From the cell containing the given text, extract its center point as [X, Y] coordinate. 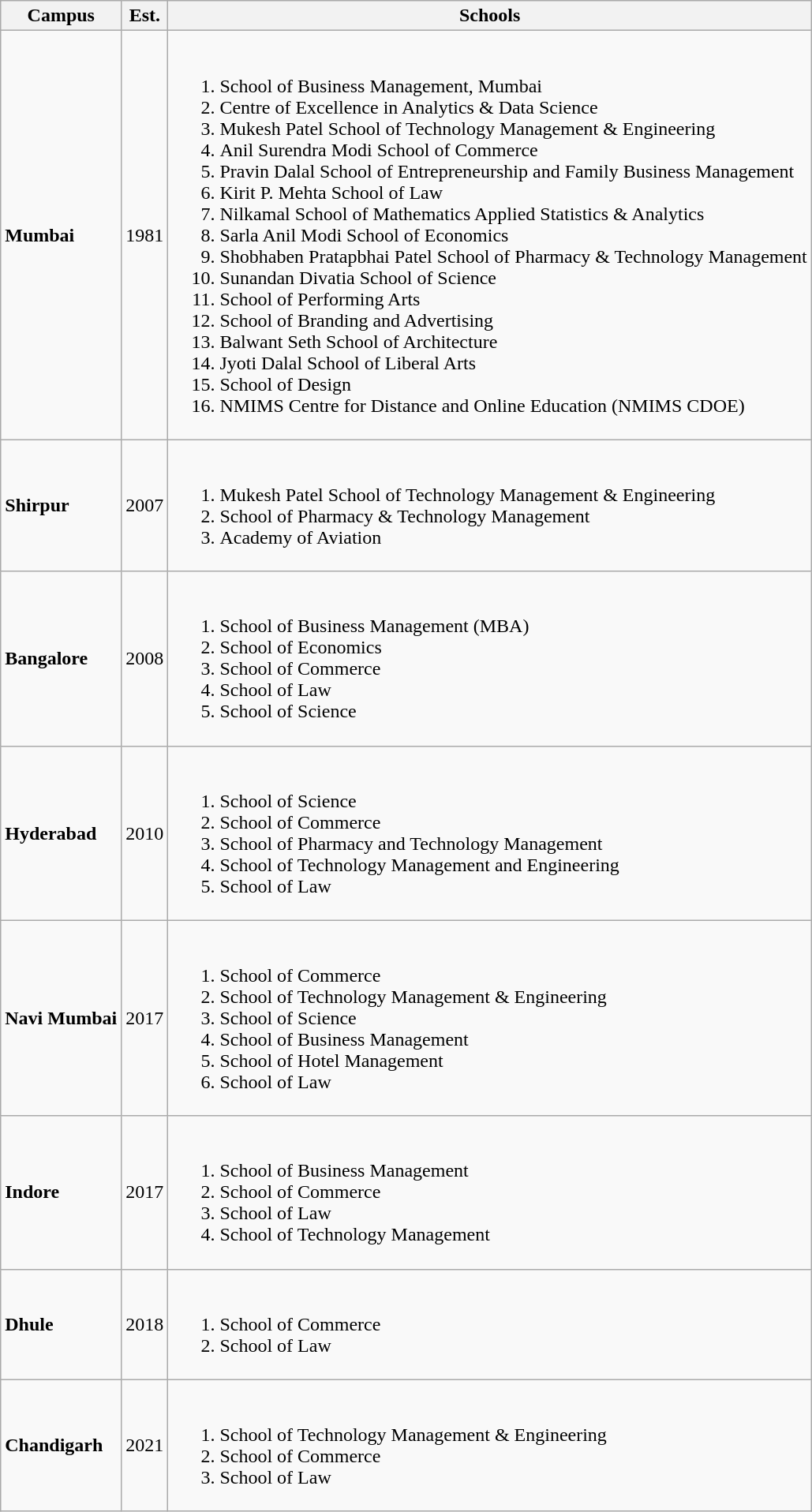
2018 [145, 1324]
2021 [145, 1446]
School of Business Management (MBA)School of EconomicsSchool of CommerceSchool of LawSchool of Science [489, 658]
2010 [145, 833]
Hyderabad [62, 833]
Chandigarh [62, 1446]
Campus [62, 16]
Shirpur [62, 505]
School of Business ManagementSchool of CommerceSchool of LawSchool of Technology Management [489, 1192]
1981 [145, 235]
School of Technology Management & EngineeringSchool of CommerceSchool of Law [489, 1446]
School of Science School of Commerce School of Pharmacy and Technology Management School of Technology Management and Engineering School of Law [489, 833]
School of CommerceSchool of Law [489, 1324]
Dhule [62, 1324]
Indore [62, 1192]
2008 [145, 658]
Navi Mumbai [62, 1018]
Mukesh Patel School of Technology Management & EngineeringSchool of Pharmacy & Technology ManagementAcademy of Aviation [489, 505]
Schools [489, 16]
2007 [145, 505]
Est. [145, 16]
Mumbai [62, 235]
Bangalore [62, 658]
School of CommerceSchool of Technology Management & EngineeringSchool of ScienceSchool of Business ManagementSchool of Hotel ManagementSchool of Law [489, 1018]
